Detect which cell encompasses the target text, then output its [x, y] center coordinate. 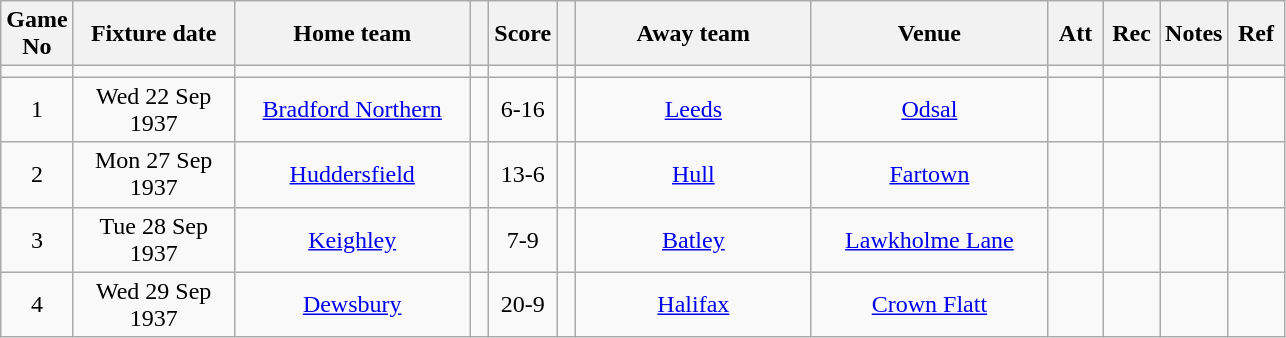
Away team [693, 34]
2 [37, 174]
Wed 22 Sep 1937 [154, 110]
Notes [1194, 34]
Leeds [693, 110]
Dewsbury [352, 304]
Rec [1132, 34]
Lawkholme Lane [929, 240]
Venue [929, 34]
Ref [1256, 34]
Wed 29 Sep 1937 [154, 304]
Odsal [929, 110]
6-16 [523, 110]
Mon 27 Sep 1937 [154, 174]
Batley [693, 240]
7-9 [523, 240]
Hull [693, 174]
Bradford Northern [352, 110]
Huddersfield [352, 174]
Score [523, 34]
20-9 [523, 304]
Keighley [352, 240]
4 [37, 304]
Att [1075, 34]
13-6 [523, 174]
Home team [352, 34]
3 [37, 240]
Tue 28 Sep 1937 [154, 240]
1 [37, 110]
Fartown [929, 174]
Halifax [693, 304]
Game No [37, 34]
Crown Flatt [929, 304]
Fixture date [154, 34]
